Find where the given text appears and provide that cell's center as [x, y] coordinate. 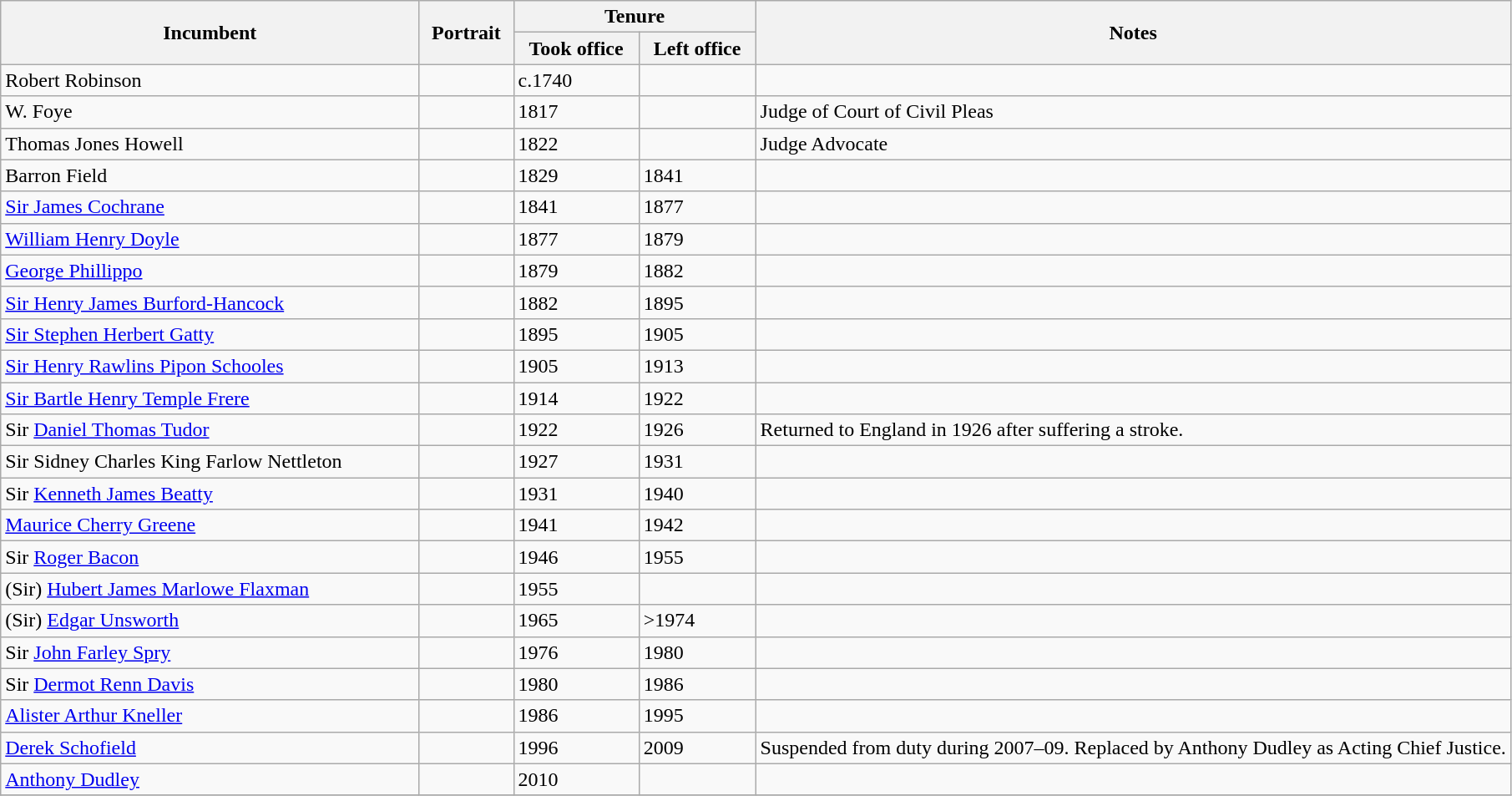
Incumbent [210, 33]
Judge of Court of Civil Pleas [1133, 112]
(Sir) Hubert James Marlowe Flaxman [210, 589]
1940 [697, 494]
Left office [697, 48]
>1974 [697, 621]
1822 [576, 144]
Took office [576, 48]
Sir Roger Bacon [210, 557]
2009 [697, 748]
Sir Henry James Burford-Hancock [210, 302]
Anthony Dudley [210, 779]
Notes [1133, 33]
W. Foye [210, 112]
Tenure [635, 17]
1829 [576, 175]
1941 [576, 525]
Sir Daniel Thomas Tudor [210, 430]
Sir John Farley Spry [210, 652]
1942 [697, 525]
Derek Schofield [210, 748]
Sir James Cochrane [210, 207]
1817 [576, 112]
1913 [697, 366]
George Phillippo [210, 271]
Alister Arthur Kneller [210, 716]
c.1740 [576, 80]
Judge Advocate [1133, 144]
Sir Kenneth James Beatty [210, 494]
1995 [697, 716]
William Henry Doyle [210, 239]
Portrait [466, 33]
1976 [576, 652]
Suspended from duty during 2007–09. Replaced by Anthony Dudley as Acting Chief Justice. [1133, 748]
Maurice Cherry Greene [210, 525]
1926 [697, 430]
Sir Dermot Renn Davis [210, 684]
Barron Field [210, 175]
1927 [576, 462]
Robert Robinson [210, 80]
Thomas Jones Howell [210, 144]
Sir Bartle Henry Temple Frere [210, 398]
1996 [576, 748]
1946 [576, 557]
Sir Sidney Charles King Farlow Nettleton [210, 462]
Sir Henry Rawlins Pipon Schooles [210, 366]
2010 [576, 779]
(Sir) Edgar Unsworth [210, 621]
Sir Stephen Herbert Gatty [210, 334]
Returned to England in 1926 after suffering a stroke. [1133, 430]
1965 [576, 621]
1914 [576, 398]
